From the cell containing the given text, extract its center point as [X, Y] coordinate. 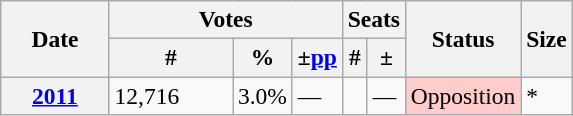
Opposition [462, 95]
Status [462, 38]
2011 [55, 95]
3.0% [262, 95]
± [386, 57]
% [262, 57]
Size [546, 38]
Votes [226, 19]
* [546, 95]
Date [55, 38]
±pp [317, 57]
12,716 [170, 95]
Seats [374, 19]
